Locate the cell with the specified text and output its [X, Y] center coordinate. 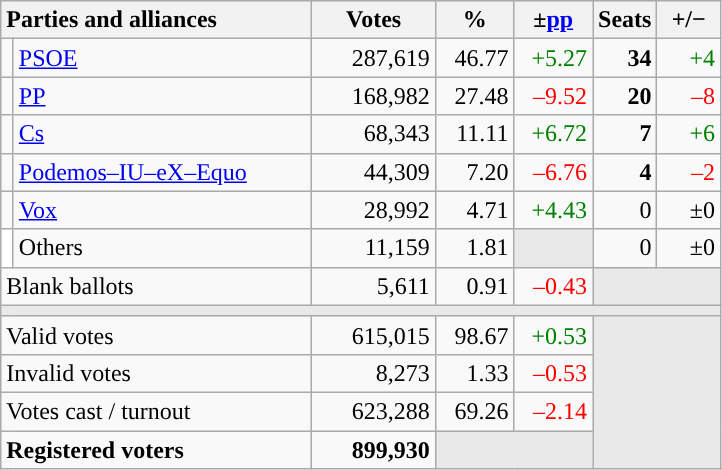
Seats [624, 20]
899,930 [374, 449]
7 [624, 134]
11.11 [474, 134]
Valid votes [156, 335]
–2 [689, 172]
287,619 [374, 58]
+/− [689, 20]
20 [624, 96]
27.48 [474, 96]
Invalid votes [156, 373]
–8 [689, 96]
5,611 [374, 286]
1.33 [474, 373]
623,288 [374, 411]
+4 [689, 58]
+6.72 [554, 134]
Votes cast / turnout [156, 411]
28,992 [374, 210]
Parties and alliances [156, 20]
4.71 [474, 210]
Votes [374, 20]
±pp [554, 20]
–0.53 [554, 373]
11,159 [374, 248]
0.91 [474, 286]
46.77 [474, 58]
Podemos–IU–eX–Equo [162, 172]
69.26 [474, 411]
+4.43 [554, 210]
+5.27 [554, 58]
615,015 [374, 335]
1.81 [474, 248]
Blank ballots [156, 286]
8,273 [374, 373]
44,309 [374, 172]
Others [162, 248]
Registered voters [156, 449]
+6 [689, 134]
4 [624, 172]
PP [162, 96]
+0.53 [554, 335]
PSOE [162, 58]
Cs [162, 134]
98.67 [474, 335]
% [474, 20]
–2.14 [554, 411]
34 [624, 58]
168,982 [374, 96]
68,343 [374, 134]
Vox [162, 210]
–9.52 [554, 96]
7.20 [474, 172]
–6.76 [554, 172]
–0.43 [554, 286]
